Determine the (X, Y) coordinate at the center of the cell enclosing the given text.  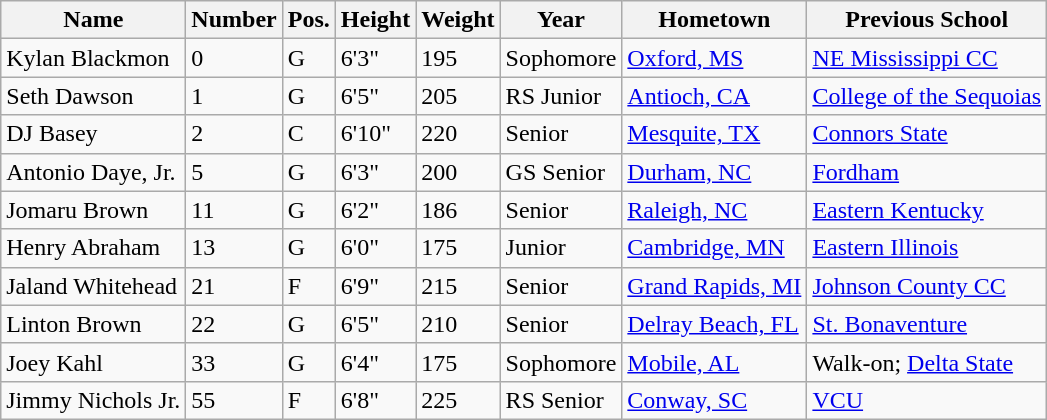
GS Senior (561, 172)
Mobile, AL (714, 362)
220 (458, 134)
210 (458, 324)
Jaland Whitehead (94, 286)
Conway, SC (714, 400)
13 (234, 248)
195 (458, 58)
225 (458, 400)
6'8" (375, 400)
186 (458, 210)
Pos. (308, 20)
Johnson County CC (927, 286)
Jimmy Nichols Jr. (94, 400)
Name (94, 20)
55 (234, 400)
Year (561, 20)
NE Mississippi CC (927, 58)
Seth Dawson (94, 96)
Junior (561, 248)
6'4" (375, 362)
11 (234, 210)
6'2" (375, 210)
205 (458, 96)
22 (234, 324)
Antonio Daye, Jr. (94, 172)
Mesquite, TX (714, 134)
200 (458, 172)
Antioch, CA (714, 96)
21 (234, 286)
RS Senior (561, 400)
Raleigh, NC (714, 210)
Eastern Kentucky (927, 210)
Kylan Blackmon (94, 58)
215 (458, 286)
Grand Rapids, MI (714, 286)
Cambridge, MN (714, 248)
Linton Brown (94, 324)
College of the Sequoias (927, 96)
Delray Beach, FL (714, 324)
Durham, NC (714, 172)
6'10" (375, 134)
Fordham (927, 172)
Joey Kahl (94, 362)
Jomaru Brown (94, 210)
Eastern Illinois (927, 248)
33 (234, 362)
Oxford, MS (714, 58)
1 (234, 96)
Henry Abraham (94, 248)
Connors State (927, 134)
Height (375, 20)
Number (234, 20)
VCU (927, 400)
6'0" (375, 248)
Previous School (927, 20)
0 (234, 58)
RS Junior (561, 96)
C (308, 134)
Hometown (714, 20)
Walk-on; Delta State (927, 362)
5 (234, 172)
DJ Basey (94, 134)
St. Bonaventure (927, 324)
Weight (458, 20)
2 (234, 134)
6'9" (375, 286)
